Extract the [X, Y] coordinate from the center of the cell holding the provided text.  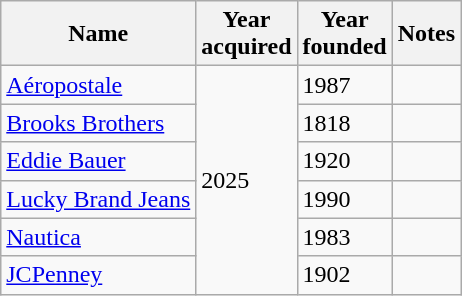
Name [98, 34]
Aéropostale [98, 85]
Yearfounded [344, 34]
1920 [344, 161]
Nautica [98, 237]
1818 [344, 123]
Notes [426, 34]
1902 [344, 275]
Yearacquired [246, 34]
2025 [246, 180]
1987 [344, 85]
Lucky Brand Jeans [98, 199]
1983 [344, 237]
Brooks Brothers [98, 123]
Eddie Bauer [98, 161]
1990 [344, 199]
JCPenney [98, 275]
